Scan for the cell matching the given text and deliver its [x, y] coordinate at center. 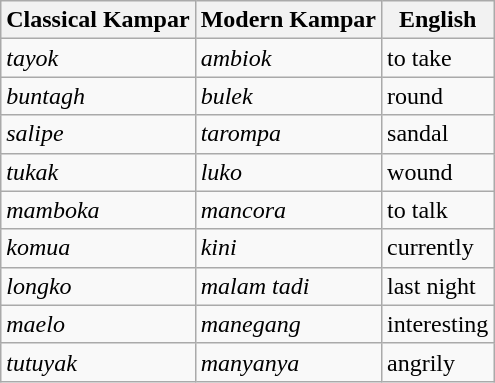
maelo [98, 324]
tarompa [288, 134]
manegang [288, 324]
to talk [438, 210]
to take [438, 58]
currently [438, 248]
tayok [98, 58]
luko [288, 172]
tukak [98, 172]
interesting [438, 324]
Modern Kampar [288, 20]
buntagh [98, 96]
angrily [438, 362]
English [438, 20]
mamboka [98, 210]
ambiok [288, 58]
mancora [288, 210]
last night [438, 286]
tutuyak [98, 362]
wound [438, 172]
salipe [98, 134]
malam tadi [288, 286]
longko [98, 286]
bulek [288, 96]
kini [288, 248]
komua [98, 248]
round [438, 96]
manyanya [288, 362]
sandal [438, 134]
Classical Kampar [98, 20]
